Find where the given text appears and provide that cell's center as [x, y] coordinate. 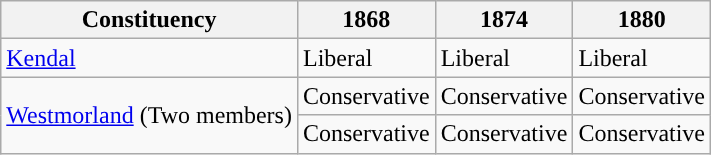
Westmorland (Two members) [150, 115]
1874 [504, 20]
1880 [642, 20]
Constituency [150, 20]
Kendal [150, 58]
1868 [366, 20]
